Scan for the cell matching the given text and deliver its [X, Y] coordinate at center. 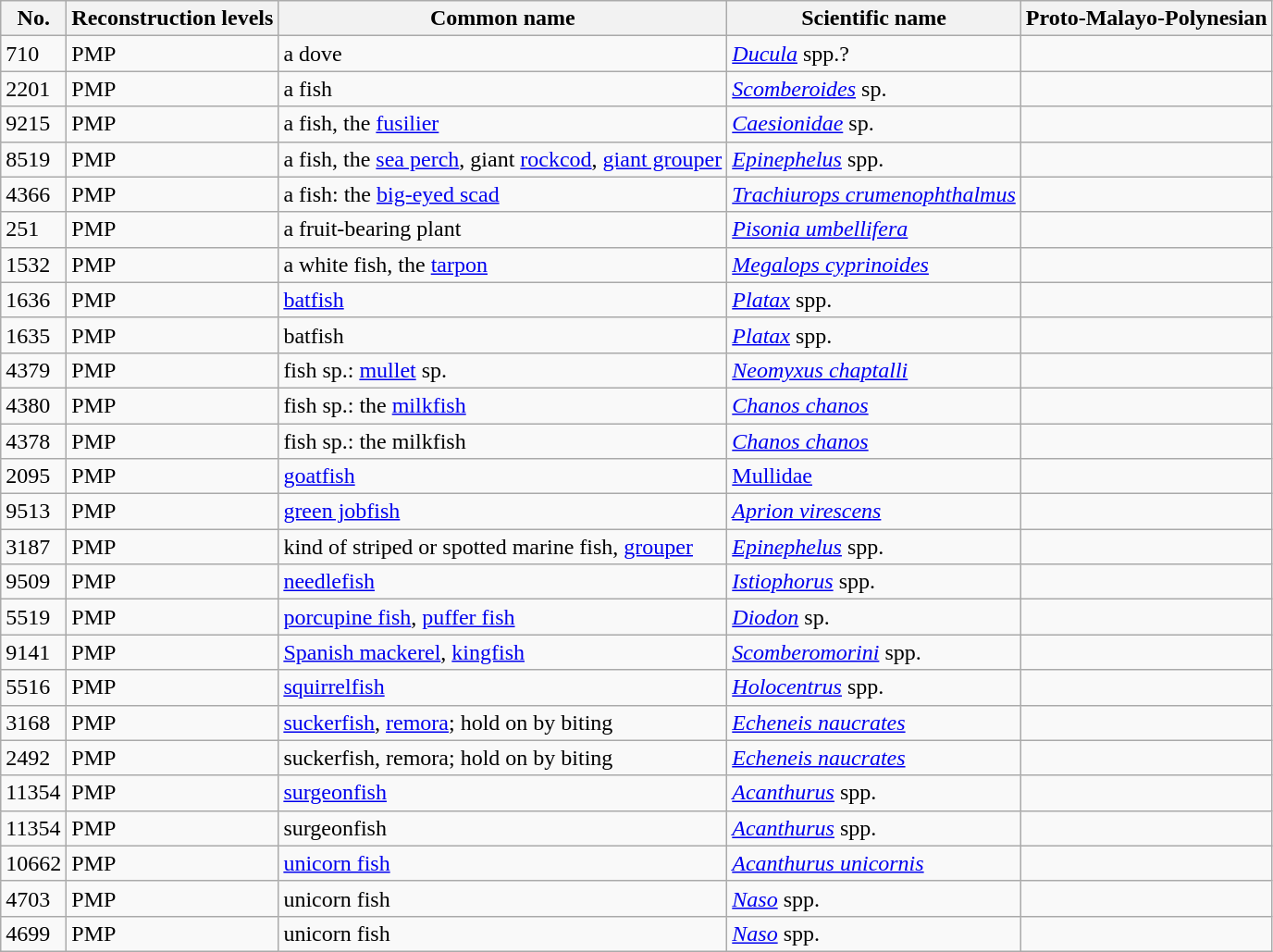
9215 [33, 124]
1635 [33, 335]
1636 [33, 300]
251 [33, 229]
Diodon sp. [874, 617]
Reconstruction levels [172, 19]
porcupine fish, puffer fish [503, 617]
4380 [33, 405]
Holocentrus spp. [874, 687]
fish sp.: mullet sp. [503, 370]
a fish [503, 89]
2201 [33, 89]
Scientific name [874, 19]
kind of striped or spotted marine fish, grouper [503, 547]
9141 [33, 652]
5519 [33, 617]
Megalops cyprinoides [874, 265]
4699 [33, 933]
Proto-Malayo-Polynesian [1146, 19]
9509 [33, 582]
goatfish [503, 476]
Acanthurus unicornis [874, 863]
Ducula spp.? [874, 54]
Trachiurops crumenophthalmus [874, 194]
4703 [33, 898]
4366 [33, 194]
10662 [33, 863]
Pisonia umbellifera [874, 229]
710 [33, 54]
a white fish, the tarpon [503, 265]
a dove [503, 54]
green jobfish [503, 512]
Istiophorus spp. [874, 582]
2095 [33, 476]
a fish: the big-eyed scad [503, 194]
squirrelfish [503, 687]
Scomberoides sp. [874, 89]
a fish, the sea perch, giant rockcod, giant grouper [503, 159]
Caesionidae sp. [874, 124]
3168 [33, 723]
9513 [33, 512]
4378 [33, 441]
a fish, the fusilier [503, 124]
4379 [33, 370]
1532 [33, 265]
Neomyxus chaptalli [874, 370]
Common name [503, 19]
Spanish mackerel, kingfish [503, 652]
5516 [33, 687]
Mullidae [874, 476]
3187 [33, 547]
Scomberomorini spp. [874, 652]
No. [33, 19]
a fruit-bearing plant [503, 229]
2492 [33, 758]
Aprion virescens [874, 512]
needlefish [503, 582]
8519 [33, 159]
